From the cell containing the given text, extract its center point as (x, y) coordinate. 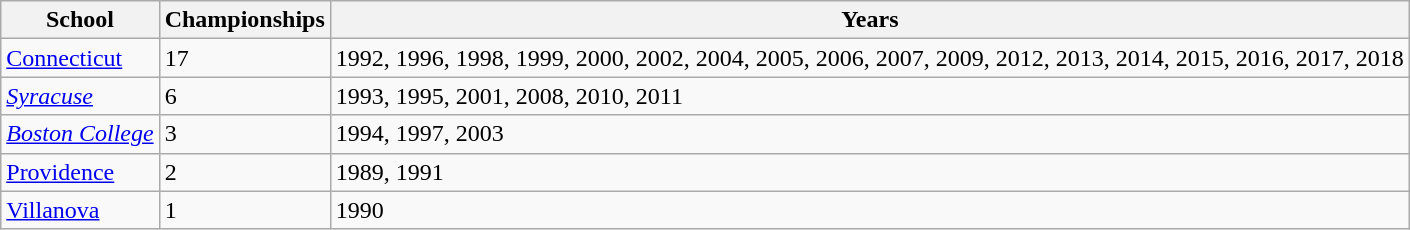
Villanova (80, 210)
1992, 1996, 1998, 1999, 2000, 2002, 2004, 2005, 2006, 2007, 2009, 2012, 2013, 2014, 2015, 2016, 2017, 2018 (870, 58)
2 (244, 172)
1994, 1997, 2003 (870, 134)
3 (244, 134)
1989, 1991 (870, 172)
Boston College (80, 134)
Providence (80, 172)
1 (244, 210)
Years (870, 20)
Connecticut (80, 58)
1993, 1995, 2001, 2008, 2010, 2011 (870, 96)
17 (244, 58)
6 (244, 96)
School (80, 20)
1990 (870, 210)
Syracuse (80, 96)
Championships (244, 20)
